For the text-containing cell, return its midpoint in [X, Y] coordinate format. 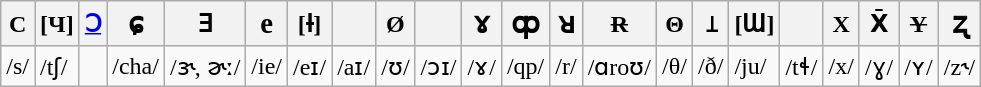
Ǝ [204, 24]
/ie/ [267, 66]
e [267, 24]
[Ɨ] [310, 24]
/ð/ [710, 66]
/ʏ/ [918, 66]
ᴚ [566, 24]
[Ɯ] [754, 24]
R [619, 24]
/ju/ [754, 66]
/ɝ, ɚː/ [204, 66]
X [841, 24]
/ɣ/ [878, 66]
Y [918, 24]
/aɪ/ [354, 66]
/ɔɪ/ [438, 66]
Θ [675, 24]
/tɬ/ [802, 66]
[Ч] [56, 24]
/r/ [566, 66]
/ʊ/ [396, 66]
ɤ [482, 24]
/qp/ [525, 66]
/z˞/ [960, 66]
ɕ [136, 24]
ʐ [960, 24]
/cha/ [136, 66]
Ø [396, 24]
/ɤ/ [482, 66]
𝈜 [710, 24]
X̄ [878, 24]
/tʃ/ [56, 66]
/θ/ [675, 66]
Ↄ [93, 24]
ȹ [525, 24]
/s/ [18, 66]
C [18, 24]
/ɑroʊ/ [619, 66]
/x/ [841, 66]
/eɪ/ [310, 66]
